Locate the cell with the specified text and output its (X, Y) center coordinate. 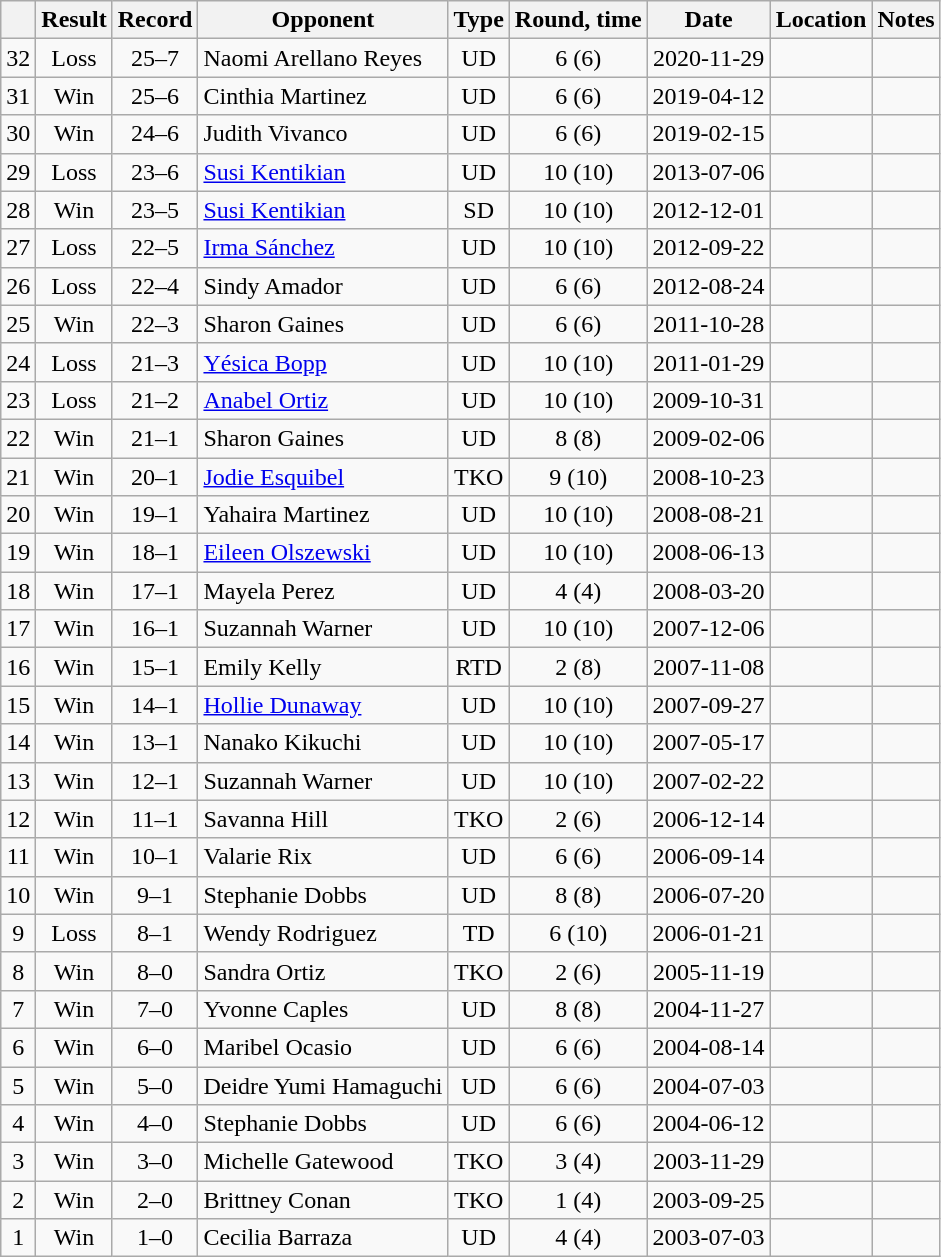
2009-10-31 (708, 400)
Type (478, 20)
16–1 (155, 629)
2004-06-12 (708, 1124)
Savanna Hill (323, 819)
Eileen Olszewski (323, 553)
2–0 (155, 1200)
2012-12-01 (708, 210)
16 (18, 667)
Yahaira Martinez (323, 515)
Brittney Conan (323, 1200)
23 (18, 400)
22–3 (155, 324)
Yvonne Caples (323, 1009)
21–2 (155, 400)
19 (18, 553)
Jodie Esquibel (323, 477)
8–0 (155, 971)
26 (18, 286)
2003-07-03 (708, 1238)
2 (18, 1200)
2011-01-29 (708, 362)
2006-12-14 (708, 819)
3–0 (155, 1162)
32 (18, 58)
4 (18, 1124)
2008-10-23 (708, 477)
2009-02-06 (708, 438)
2019-04-12 (708, 96)
Result (74, 20)
18 (18, 591)
23–5 (155, 210)
Judith Vivanco (323, 134)
RTD (478, 667)
2008-03-20 (708, 591)
2006-07-20 (708, 895)
22–4 (155, 286)
6 (18, 1047)
25–6 (155, 96)
11–1 (155, 819)
Location (821, 20)
Cinthia Martinez (323, 96)
Valarie Rix (323, 857)
19–1 (155, 515)
20–1 (155, 477)
31 (18, 96)
Yésica Bopp (323, 362)
2006-01-21 (708, 933)
22–5 (155, 248)
Wendy Rodriguez (323, 933)
8–1 (155, 933)
4–0 (155, 1124)
21 (18, 477)
11 (18, 857)
23–6 (155, 172)
2020-11-29 (708, 58)
10–1 (155, 857)
2011-10-28 (708, 324)
2004-08-14 (708, 1047)
2007-05-17 (708, 743)
Maribel Ocasio (323, 1047)
2007-11-08 (708, 667)
28 (18, 210)
29 (18, 172)
8 (18, 971)
30 (18, 134)
1 (4) (578, 1200)
Mayela Perez (323, 591)
Deidre Yumi Hamaguchi (323, 1085)
2012-08-24 (708, 286)
17 (18, 629)
Irma Sánchez (323, 248)
Michelle Gatewood (323, 1162)
Nanako Kikuchi (323, 743)
TD (478, 933)
2007-02-22 (708, 781)
12–1 (155, 781)
9–1 (155, 895)
9 (10) (578, 477)
9 (18, 933)
Hollie Dunaway (323, 705)
2006-09-14 (708, 857)
2003-09-25 (708, 1200)
14 (18, 743)
2012-09-22 (708, 248)
2019-02-15 (708, 134)
20 (18, 515)
17–1 (155, 591)
25–7 (155, 58)
13–1 (155, 743)
3 (4) (578, 1162)
1–0 (155, 1238)
24 (18, 362)
21–3 (155, 362)
Notes (906, 20)
5 (18, 1085)
10 (18, 895)
6 (10) (578, 933)
Round, time (578, 20)
2007-09-27 (708, 705)
25 (18, 324)
Anabel Ortiz (323, 400)
Opponent (323, 20)
7 (18, 1009)
6–0 (155, 1047)
15 (18, 705)
1 (18, 1238)
Naomi Arellano Reyes (323, 58)
21–1 (155, 438)
14–1 (155, 705)
Sindy Amador (323, 286)
24–6 (155, 134)
Date (708, 20)
2013-07-06 (708, 172)
15–1 (155, 667)
Cecilia Barraza (323, 1238)
2004-11-27 (708, 1009)
3 (18, 1162)
2004-07-03 (708, 1085)
27 (18, 248)
2008-06-13 (708, 553)
Emily Kelly (323, 667)
SD (478, 210)
Record (155, 20)
18–1 (155, 553)
12 (18, 819)
2003-11-29 (708, 1162)
2005-11-19 (708, 971)
Sandra Ortiz (323, 971)
2008-08-21 (708, 515)
2 (8) (578, 667)
7–0 (155, 1009)
2007-12-06 (708, 629)
5–0 (155, 1085)
22 (18, 438)
13 (18, 781)
